Extract the [X, Y] coordinate from the center of the cell holding the provided text.  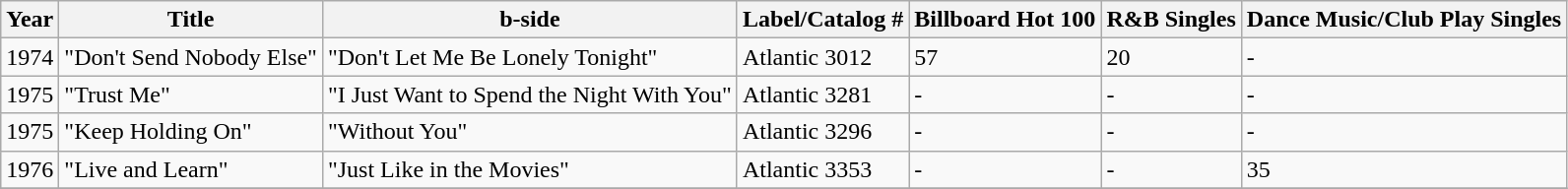
"Keep Holding On" [191, 132]
"Just Like in the Movies" [530, 169]
Year [30, 20]
b-side [530, 20]
Dance Music/Club Play Singles [1404, 20]
57 [1005, 57]
Atlantic 3296 [822, 132]
1976 [30, 169]
"Live and Learn" [191, 169]
R&B Singles [1171, 20]
35 [1404, 169]
Billboard Hot 100 [1005, 20]
"Don't Let Me Be Lonely Tonight" [530, 57]
Atlantic 3353 [822, 169]
"Trust Me" [191, 94]
"Don't Send Nobody Else" [191, 57]
"Without You" [530, 132]
20 [1171, 57]
"I Just Want to Spend the Night With You" [530, 94]
1974 [30, 57]
Atlantic 3281 [822, 94]
Label/Catalog # [822, 20]
Atlantic 3012 [822, 57]
Title [191, 20]
